Determine the (X, Y) coordinate at the center of the cell enclosing the given text.  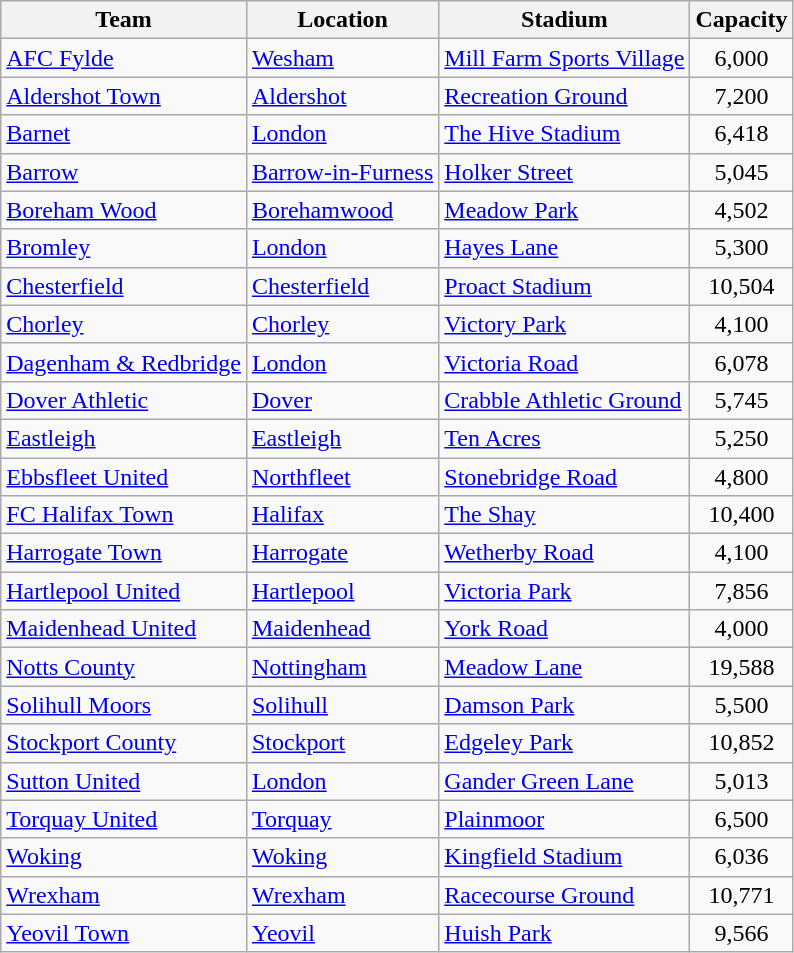
Solihull Moors (124, 705)
Dover Athletic (124, 400)
5,250 (742, 438)
Location (342, 20)
4,502 (742, 210)
Plainmoor (564, 819)
5,300 (742, 248)
9,566 (742, 933)
Hartlepool (342, 591)
Crabble Athletic Ground (564, 400)
Dover (342, 400)
6,418 (742, 134)
Stonebridge Road (564, 477)
Stadium (564, 20)
Hartlepool United (124, 591)
5,500 (742, 705)
Wetherby Road (564, 553)
Victory Park (564, 324)
AFC Fylde (124, 58)
Harrogate Town (124, 553)
Huish Park (564, 933)
Hayes Lane (564, 248)
Meadow Park (564, 210)
Capacity (742, 20)
The Shay (564, 515)
7,200 (742, 96)
Victoria Road (564, 362)
Racecourse Ground (564, 895)
Barnet (124, 134)
Borehamwood (342, 210)
10,504 (742, 286)
Victoria Park (564, 591)
Sutton United (124, 781)
5,013 (742, 781)
The Hive Stadium (564, 134)
Damson Park (564, 705)
Proact Stadium (564, 286)
Maidenhead (342, 629)
Dagenham & Redbridge (124, 362)
Yeovil Town (124, 933)
Bromley (124, 248)
Edgeley Park (564, 743)
4,000 (742, 629)
Yeovil (342, 933)
Aldershot Town (124, 96)
10,771 (742, 895)
Notts County (124, 667)
6,036 (742, 857)
Nottingham (342, 667)
Stockport County (124, 743)
Kingfield Stadium (564, 857)
Stockport (342, 743)
Aldershot (342, 96)
FC Halifax Town (124, 515)
Ten Acres (564, 438)
5,045 (742, 172)
Gander Green Lane (564, 781)
Team (124, 20)
Barrow (124, 172)
Recreation Ground (564, 96)
Barrow-in-Furness (342, 172)
4,800 (742, 477)
Ebbsfleet United (124, 477)
Harrogate (342, 553)
Halifax (342, 515)
York Road (564, 629)
Solihull (342, 705)
Maidenhead United (124, 629)
Mill Farm Sports Village (564, 58)
6,078 (742, 362)
Meadow Lane (564, 667)
6,500 (742, 819)
5,745 (742, 400)
Torquay (342, 819)
Holker Street (564, 172)
Torquay United (124, 819)
6,000 (742, 58)
Northfleet (342, 477)
19,588 (742, 667)
Wesham (342, 58)
10,852 (742, 743)
Boreham Wood (124, 210)
7,856 (742, 591)
10,400 (742, 515)
